Scan for the cell matching the given text and deliver its [x, y] coordinate at center. 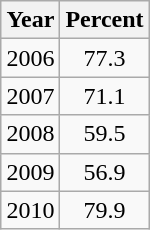
2006 [30, 58]
79.9 [104, 210]
2007 [30, 96]
Year [30, 20]
2009 [30, 172]
71.1 [104, 96]
2008 [30, 134]
Percent [104, 20]
77.3 [104, 58]
56.9 [104, 172]
59.5 [104, 134]
2010 [30, 210]
